From the cell containing the given text, extract its center point as (x, y) coordinate. 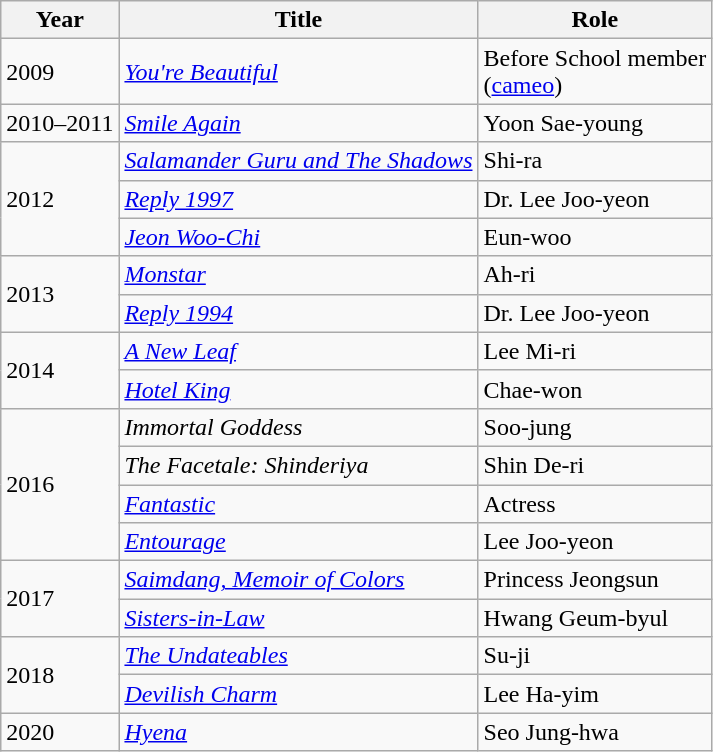
Title (298, 20)
2016 (60, 484)
Sisters-in-Law (298, 618)
Fantastic (298, 503)
Shi-ra (595, 161)
Lee Joo-yeon (595, 542)
Yoon Sae-young (595, 123)
Entourage (298, 542)
2010–2011 (60, 123)
Smile Again (298, 123)
The Undateables (298, 656)
Lee Ha-yim (595, 694)
Jeon Woo-Chi (298, 237)
Role (595, 20)
Reply 1994 (298, 313)
Lee Mi-ri (595, 351)
2009 (60, 72)
Ah-ri (595, 275)
Actress (595, 503)
Shin De-ri (595, 465)
Su-ji (595, 656)
The Facetale: Shinderiya (298, 465)
Before School member(cameo) (595, 72)
2014 (60, 370)
Princess Jeongsun (595, 580)
Reply 1997 (298, 199)
Hyena (298, 732)
2020 (60, 732)
Saimdang, Memoir of Colors (298, 580)
Monstar (298, 275)
Hotel King (298, 389)
Immortal Goddess (298, 427)
Hwang Geum-byul (595, 618)
Year (60, 20)
2013 (60, 294)
A New Leaf (298, 351)
2018 (60, 675)
2017 (60, 599)
2012 (60, 199)
Salamander Guru and The Shadows (298, 161)
You're Beautiful (298, 72)
Devilish Charm (298, 694)
Seo Jung-hwa (595, 732)
Eun-woo (595, 237)
Chae-won (595, 389)
Soo-jung (595, 427)
